From the cell containing the given text, extract its center point as [X, Y] coordinate. 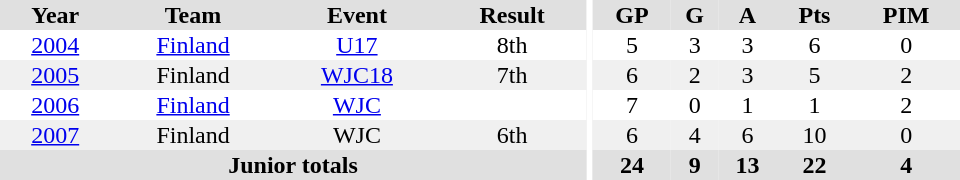
GP [632, 15]
2005 [55, 75]
7th [512, 75]
Junior totals [293, 165]
9 [694, 165]
13 [747, 165]
Result [512, 15]
10 [815, 135]
PIM [906, 15]
8th [512, 45]
A [747, 15]
2006 [55, 105]
2004 [55, 45]
2007 [55, 135]
U17 [357, 45]
Pts [815, 15]
WJC18 [357, 75]
Year [55, 15]
Event [357, 15]
6th [512, 135]
24 [632, 165]
22 [815, 165]
Team [192, 15]
7 [632, 105]
G [694, 15]
